Return the (X, Y) coordinate for the center point of the cell that contains the specified text.  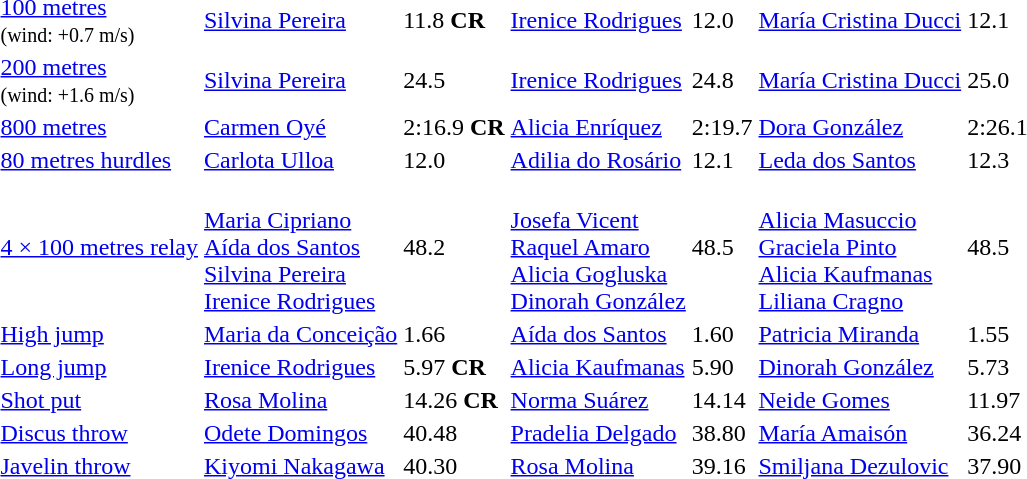
Pradelia Delgado (598, 433)
12.0 (454, 160)
5.90 (722, 367)
Rosa Molina (300, 400)
48.2 (454, 247)
Aída dos Santos (598, 334)
Norma Suárez (598, 400)
Patricia Miranda (860, 334)
48.5 (722, 247)
2:16.9 CR (454, 127)
5.97 CR (454, 367)
1.60 (722, 334)
María Cristina Ducci (860, 80)
Silvina Pereira (300, 80)
Odete Domingos (300, 433)
Alicia Kaufmanas (598, 367)
Dinorah González (860, 367)
12.1 (722, 160)
Alicia MasuccioGraciela PintoAlicia KaufmanasLiliana Cragno (860, 247)
40.48 (454, 433)
Dora González (860, 127)
1.66 (454, 334)
24.5 (454, 80)
14.26 CR (454, 400)
Alicia Enríquez (598, 127)
Neide Gomes (860, 400)
14.14 (722, 400)
Carlota Ulloa (300, 160)
Maria da Conceição (300, 334)
Leda dos Santos (860, 160)
María Amaisón (860, 433)
Maria CiprianoAída dos SantosSilvina PereiraIrenice Rodrigues (300, 247)
24.8 (722, 80)
38.80 (722, 433)
Adilia do Rosário (598, 160)
Josefa VicentRaquel AmaroAlicia GogluskaDinorah González (598, 247)
2:19.7 (722, 127)
Carmen Oyé (300, 127)
